Identify which cell holds the provided text, then report its [X, Y] central coordinate. 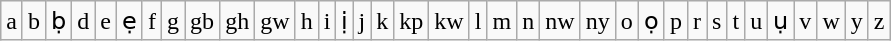
p [676, 21]
j [362, 21]
a [12, 21]
ḅ [59, 21]
f [152, 21]
d [84, 21]
ị [344, 21]
ẹ [129, 21]
gh [238, 21]
ny [598, 21]
k [382, 21]
m [502, 21]
nw [560, 21]
l [478, 21]
v [806, 21]
kw [449, 21]
t [736, 21]
gb [202, 21]
e [106, 21]
h [306, 21]
s [716, 21]
o [626, 21]
n [528, 21]
kp [412, 21]
ụ [781, 21]
ọ [651, 21]
u [756, 21]
z [879, 21]
i [327, 21]
g [174, 21]
y [856, 21]
w [831, 21]
b [34, 21]
gw [275, 21]
r [696, 21]
